Provide the (x, y) coordinate of the cell's center where the given text is located.  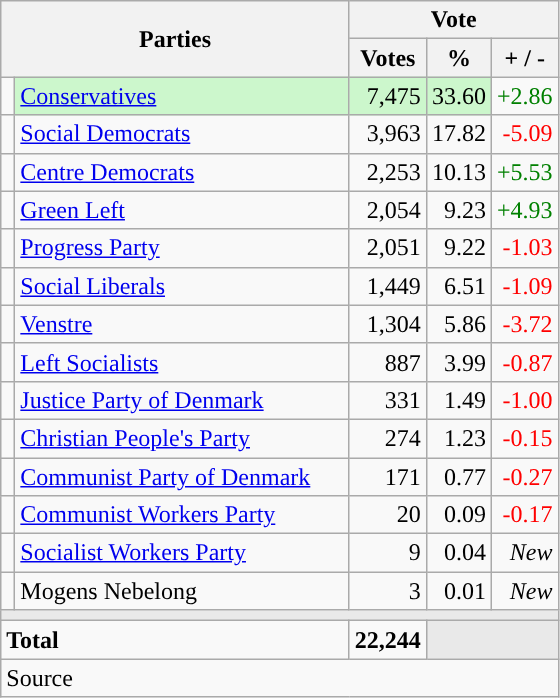
9.22 (458, 248)
22,244 (388, 640)
-0.17 (524, 515)
171 (388, 477)
331 (388, 400)
-0.27 (524, 477)
+4.93 (524, 210)
0.04 (458, 553)
-1.00 (524, 400)
Source (280, 678)
-1.09 (524, 286)
Parties (176, 39)
3 (388, 591)
Progress Party (182, 248)
10.13 (458, 172)
274 (388, 438)
1,304 (388, 324)
Mogens Nebelong (182, 591)
2,051 (388, 248)
2,054 (388, 210)
Christian People's Party (182, 438)
2,253 (388, 172)
-1.03 (524, 248)
-3.72 (524, 324)
33.60 (458, 96)
7,475 (388, 96)
-0.15 (524, 438)
+ / - (524, 58)
Communist Party of Denmark (182, 477)
3,963 (388, 134)
0.09 (458, 515)
Justice Party of Denmark (182, 400)
1.49 (458, 400)
17.82 (458, 134)
-5.09 (524, 134)
1.23 (458, 438)
9 (388, 553)
Communist Workers Party (182, 515)
-0.87 (524, 362)
Social Liberals (182, 286)
887 (388, 362)
Green Left (182, 210)
3.99 (458, 362)
Total (176, 640)
Centre Democrats (182, 172)
Vote (454, 20)
9.23 (458, 210)
Votes (388, 58)
0.01 (458, 591)
Conservatives (182, 96)
Social Democrats (182, 134)
0.77 (458, 477)
Left Socialists (182, 362)
1,449 (388, 286)
% (458, 58)
+5.53 (524, 172)
20 (388, 515)
Socialist Workers Party (182, 553)
+2.86 (524, 96)
Venstre (182, 324)
6.51 (458, 286)
5.86 (458, 324)
